For the text-containing cell, return its midpoint in [X, Y] coordinate format. 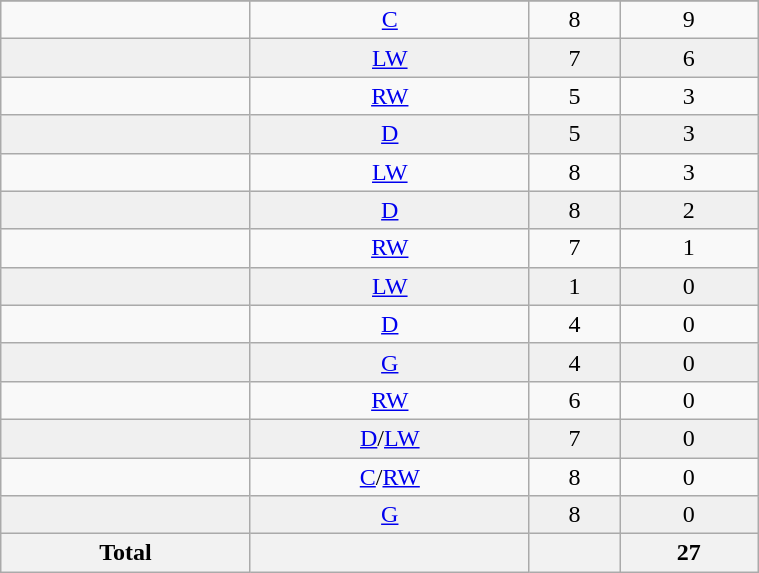
C/RW [390, 477]
D/LW [390, 438]
9 [689, 20]
27 [689, 553]
Total [126, 553]
2 [689, 210]
C [390, 20]
